For the text-containing cell, return its midpoint in (X, Y) coordinate format. 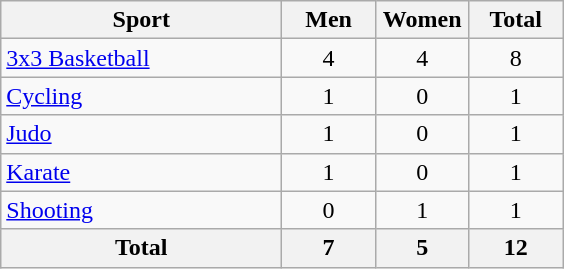
12 (516, 248)
Cycling (142, 96)
7 (329, 248)
Women (422, 20)
Judo (142, 134)
Men (329, 20)
8 (516, 58)
Karate (142, 172)
Sport (142, 20)
5 (422, 248)
3x3 Basketball (142, 58)
Shooting (142, 210)
